Determine the (x, y) coordinate at the center of the cell enclosing the given text.  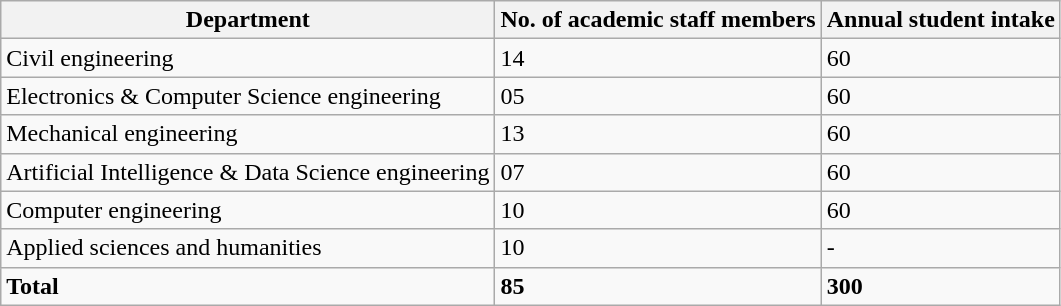
14 (658, 58)
300 (940, 286)
No. of academic staff members (658, 20)
Computer engineering (248, 210)
07 (658, 172)
Applied sciences and humanities (248, 248)
Department (248, 20)
- (940, 248)
Artificial Intelligence & Data Science engineering (248, 172)
Total (248, 286)
05 (658, 96)
85 (658, 286)
Electronics & Computer Science engineering (248, 96)
13 (658, 134)
Annual student intake (940, 20)
Mechanical engineering (248, 134)
Civil engineering (248, 58)
